Identify which cell holds the provided text, then report its (x, y) central coordinate. 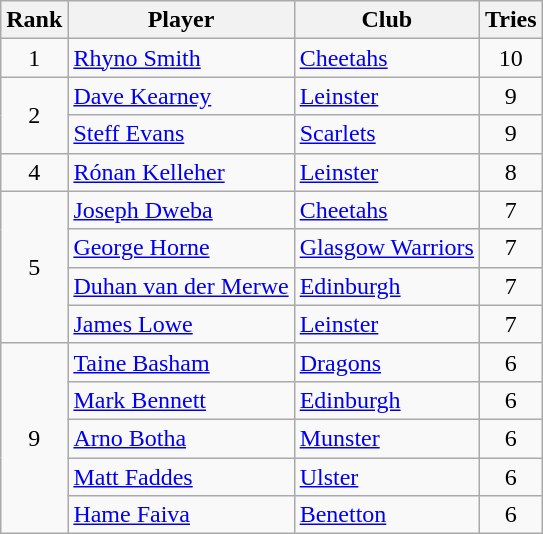
Benetton (386, 515)
Matt Faddes (181, 477)
1 (34, 58)
Player (181, 20)
Rank (34, 20)
Steff Evans (181, 134)
Mark Bennett (181, 400)
George Horne (181, 248)
Duhan van der Merwe (181, 286)
Tries (510, 20)
4 (34, 172)
8 (510, 172)
Dave Kearney (181, 96)
10 (510, 58)
Rhyno Smith (181, 58)
Munster (386, 438)
Taine Basham (181, 362)
Glasgow Warriors (386, 248)
2 (34, 115)
Arno Botha (181, 438)
Rónan Kelleher (181, 172)
5 (34, 267)
Joseph Dweba (181, 210)
Ulster (386, 477)
Dragons (386, 362)
Scarlets (386, 134)
Club (386, 20)
James Lowe (181, 324)
Hame Faiva (181, 515)
